Scan for the cell matching the given text and deliver its [X, Y] coordinate at center. 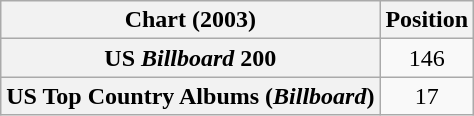
Chart (2003) [190, 20]
17 [427, 96]
146 [427, 58]
US Top Country Albums (Billboard) [190, 96]
Position [427, 20]
US Billboard 200 [190, 58]
